For the text-containing cell, return its midpoint in (X, Y) coordinate format. 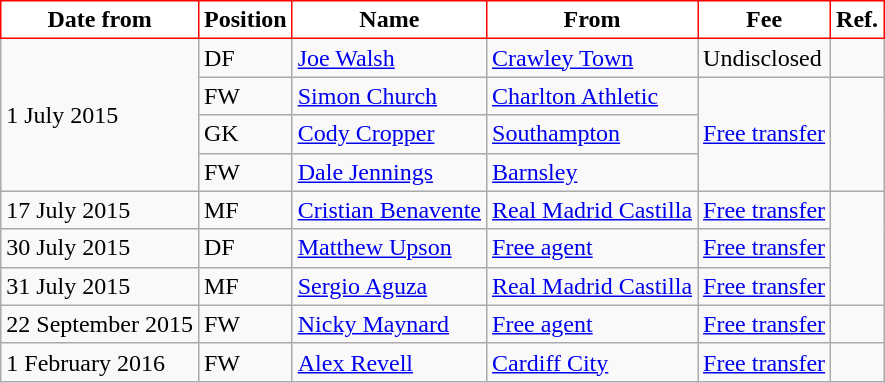
Simon Church (389, 96)
1 February 2016 (100, 362)
Dale Jennings (389, 172)
Cristian Benavente (389, 210)
Name (389, 20)
Joe Walsh (389, 58)
Sergio Aguza (389, 286)
17 July 2015 (100, 210)
Cody Cropper (389, 134)
22 September 2015 (100, 324)
Charlton Athletic (592, 96)
Southampton (592, 134)
Crawley Town (592, 58)
Undisclosed (764, 58)
Position (245, 20)
GK (245, 134)
31 July 2015 (100, 286)
Alex Revell (389, 362)
Barnsley (592, 172)
1 July 2015 (100, 115)
Nicky Maynard (389, 324)
From (592, 20)
Cardiff City (592, 362)
Fee (764, 20)
Ref. (858, 20)
Matthew Upson (389, 248)
30 July 2015 (100, 248)
Date from (100, 20)
